Determine the [x, y] coordinate at the center of the cell enclosing the given text.  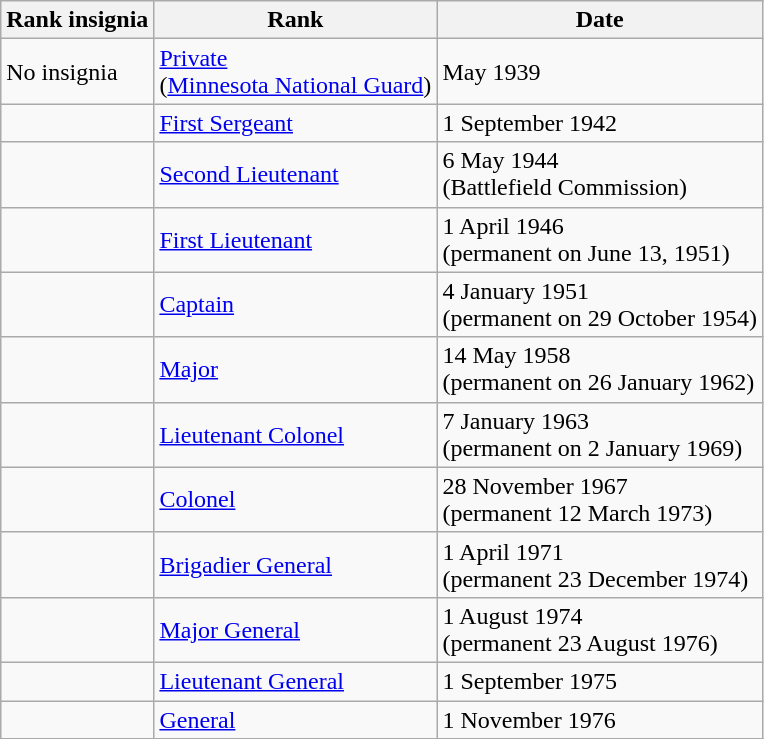
1 April 1971(permanent 23 December 1974) [600, 564]
Private(Minnesota National Guard) [296, 72]
First Sergeant [296, 123]
6 May 1944(Battlefield Commission) [600, 174]
7 January 1963(permanent on 2 January 1969) [600, 434]
1 September 1942 [600, 123]
Rank insignia [78, 20]
Major [296, 370]
Lieutenant Colonel [296, 434]
May 1939 [600, 72]
Captain [296, 304]
1 September 1975 [600, 681]
General [296, 719]
1 November 1976 [600, 719]
Lieutenant General [296, 681]
14 May 1958(permanent on 26 January 1962) [600, 370]
28 November 1967(permanent 12 March 1973) [600, 500]
Second Lieutenant [296, 174]
No insignia [78, 72]
First Lieutenant [296, 240]
Colonel [296, 500]
Major General [296, 630]
Rank [296, 20]
4 January 1951(permanent on 29 October 1954) [600, 304]
1 April 1946(permanent on June 13, 1951) [600, 240]
Date [600, 20]
Brigadier General [296, 564]
1 August 1974(permanent 23 August 1976) [600, 630]
